From the cell containing the given text, extract its center point as (x, y) coordinate. 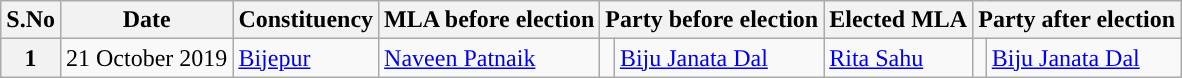
Elected MLA (898, 20)
1 (31, 58)
Date (146, 20)
S.No (31, 20)
Rita Sahu (898, 58)
Constituency (306, 20)
Bijepur (306, 58)
21 October 2019 (146, 58)
MLA before election (490, 20)
Naveen Patnaik (490, 58)
Party before election (712, 20)
Party after election (1077, 20)
